Locate the cell with the specified text and output its [X, Y] center coordinate. 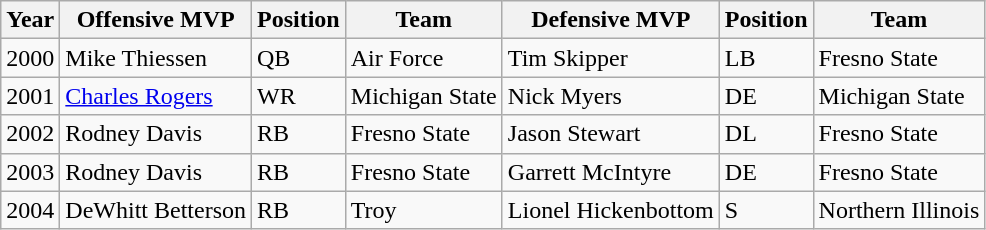
2003 [30, 172]
Garrett McIntyre [610, 172]
2004 [30, 210]
Lionel Hickenbottom [610, 210]
LB [766, 58]
Nick Myers [610, 96]
Offensive MVP [156, 20]
QB [299, 58]
Year [30, 20]
Troy [424, 210]
2001 [30, 96]
DL [766, 134]
Charles Rogers [156, 96]
S [766, 210]
Defensive MVP [610, 20]
2002 [30, 134]
WR [299, 96]
Mike Thiessen [156, 58]
Tim Skipper [610, 58]
Air Force [424, 58]
DeWhitt Betterson [156, 210]
Jason Stewart [610, 134]
2000 [30, 58]
Northern Illinois [899, 210]
